Identify which cell holds the provided text, then report its (x, y) central coordinate. 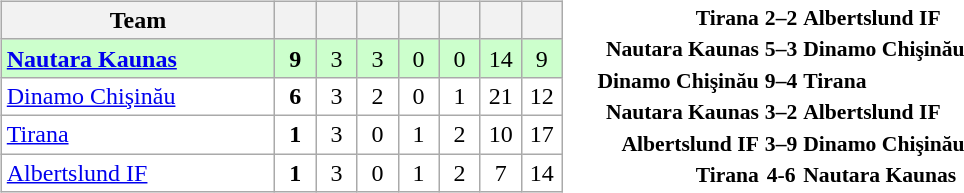
17 (542, 134)
7 (500, 173)
9–4 (780, 80)
2–2 (780, 17)
5–3 (780, 49)
Team (138, 20)
3–9 (780, 143)
21 (500, 96)
3–2 (780, 112)
6 (296, 96)
12 (542, 96)
4-6 (780, 175)
10 (500, 134)
